Identify which cell holds the provided text, then report its (x, y) central coordinate. 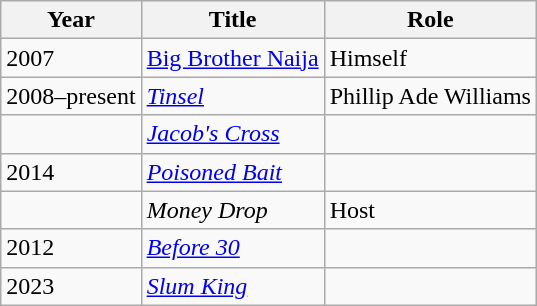
Before 30 (232, 248)
Year (71, 20)
2023 (71, 286)
Jacob's Cross (232, 134)
Slum King (232, 286)
Big Brother Naija (232, 58)
Poisoned Bait (232, 172)
2008–present (71, 96)
Money Drop (232, 210)
Tinsel (232, 96)
Host (430, 210)
2014 (71, 172)
2012 (71, 248)
Phillip Ade Williams (430, 96)
2007 (71, 58)
Role (430, 20)
Title (232, 20)
Himself (430, 58)
